Return the [X, Y] coordinate for the center point of the cell that contains the specified text.  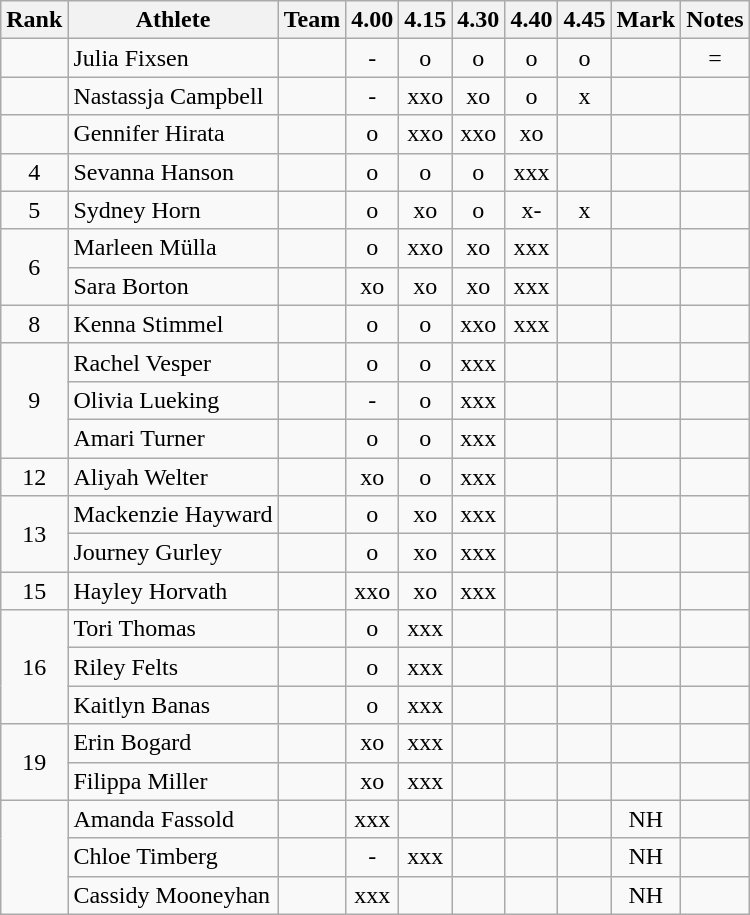
Sydney Horn [173, 210]
Riley Felts [173, 667]
Marleen Mülla [173, 248]
Notes [715, 20]
6 [34, 267]
Athlete [173, 20]
15 [34, 591]
4.15 [426, 20]
Team [312, 20]
12 [34, 477]
19 [34, 762]
x- [532, 210]
Rachel Vesper [173, 362]
Erin Bogard [173, 743]
4 [34, 172]
Hayley Horvath [173, 591]
Journey Gurley [173, 553]
13 [34, 534]
5 [34, 210]
Amanda Fassold [173, 819]
Kaitlyn Banas [173, 705]
4.45 [584, 20]
9 [34, 400]
Sara Borton [173, 286]
8 [34, 324]
Amari Turner [173, 438]
Rank [34, 20]
Aliyah Welter [173, 477]
Filippa Miller [173, 781]
= [715, 58]
4.30 [478, 20]
Cassidy Mooneyhan [173, 895]
4.00 [372, 20]
Olivia Lueking [173, 400]
Tori Thomas [173, 629]
Gennifer Hirata [173, 134]
Nastassja Campbell [173, 96]
Mark [646, 20]
Mackenzie Hayward [173, 515]
4.40 [532, 20]
Chloe Timberg [173, 857]
Julia Fixsen [173, 58]
Kenna Stimmel [173, 324]
Sevanna Hanson [173, 172]
16 [34, 667]
